Return [X, Y] of the center of cell containing provided text 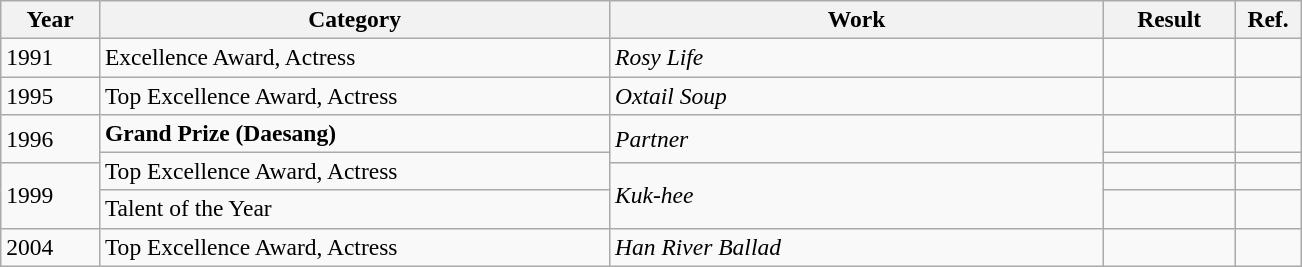
Rosy Life [857, 57]
Partner [857, 138]
Year [50, 19]
2004 [50, 247]
Category [354, 19]
Excellence Award, Actress [354, 57]
1996 [50, 138]
1995 [50, 95]
1991 [50, 57]
Result [1169, 19]
1999 [50, 196]
Kuk-hee [857, 196]
Han River Ballad [857, 247]
Ref. [1268, 19]
Grand Prize (Daesang) [354, 133]
Work [857, 19]
Talent of the Year [354, 209]
Oxtail Soup [857, 95]
